Identify which cell holds the provided text, then report its [X, Y] central coordinate. 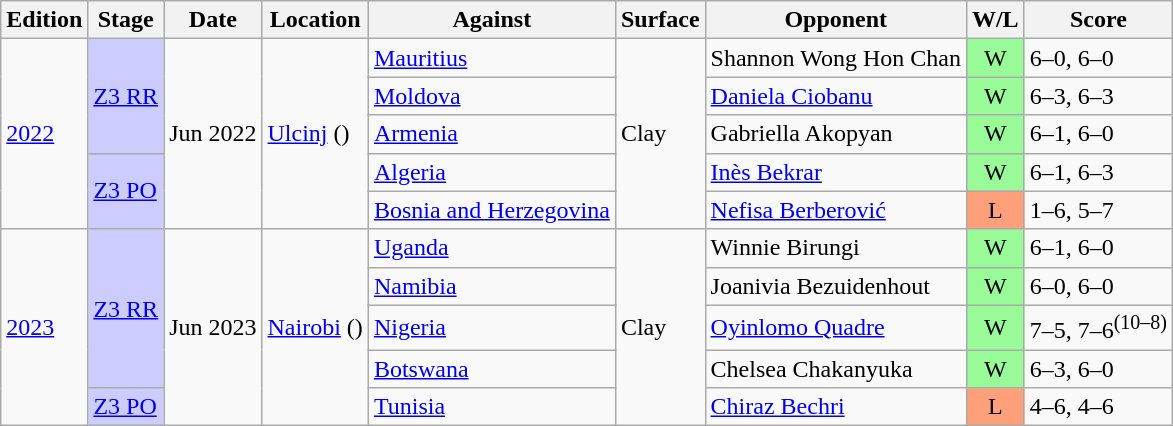
Namibia [492, 286]
Jun 2023 [213, 328]
Daniela Ciobanu [836, 96]
Opponent [836, 20]
Moldova [492, 96]
Jun 2022 [213, 134]
Surface [660, 20]
Algeria [492, 172]
Oyinlomo Quadre [836, 328]
Tunisia [492, 407]
Winnie Birungi [836, 248]
7–5, 7–6(10–8) [1098, 328]
Uganda [492, 248]
Armenia [492, 134]
Edition [44, 20]
2023 [44, 328]
6–3, 6–3 [1098, 96]
Chelsea Chakanyuka [836, 369]
6–1, 6–3 [1098, 172]
Ulcinj () [315, 134]
4–6, 4–6 [1098, 407]
Nairobi () [315, 328]
Stage [126, 20]
2022 [44, 134]
6–3, 6–0 [1098, 369]
Nigeria [492, 328]
Inès Bekrar [836, 172]
1–6, 5–7 [1098, 210]
Mauritius [492, 58]
Joanivia Bezuidenhout [836, 286]
Botswana [492, 369]
W/L [995, 20]
Against [492, 20]
Score [1098, 20]
Nefisa Berberović [836, 210]
Gabriella Akopyan [836, 134]
Location [315, 20]
Date [213, 20]
Bosnia and Herzegovina [492, 210]
Shannon Wong Hon Chan [836, 58]
Chiraz Bechri [836, 407]
